Determine the [x, y] coordinate at the center of the cell enclosing the given text.  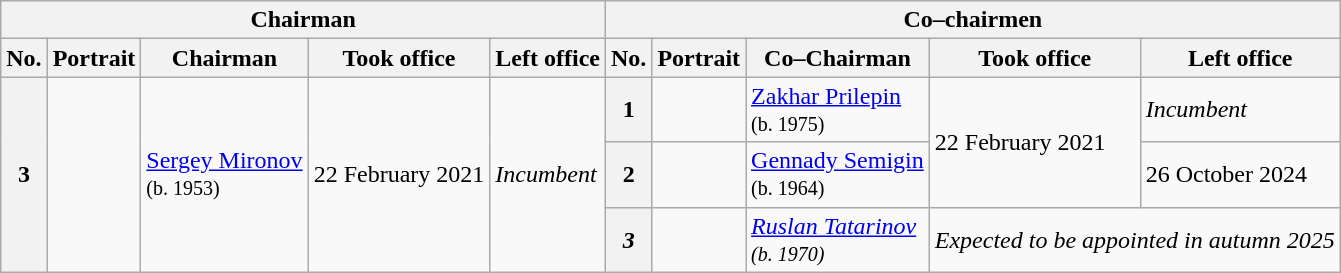
Zakhar Prilepin(b. 1975) [838, 110]
26 October 2024 [1240, 174]
Ruslan Tatarinov(b. 1970) [838, 240]
Gennady Semigin(b. 1964) [838, 174]
Co–Chairman [838, 58]
1 [628, 110]
Sergey Mironov(b. 1953) [224, 174]
Co–chairmen [972, 20]
Expected to be appointed in autumn 2025 [1134, 240]
2 [628, 174]
